Locate the cell with the specified text and output its (x, y) center coordinate. 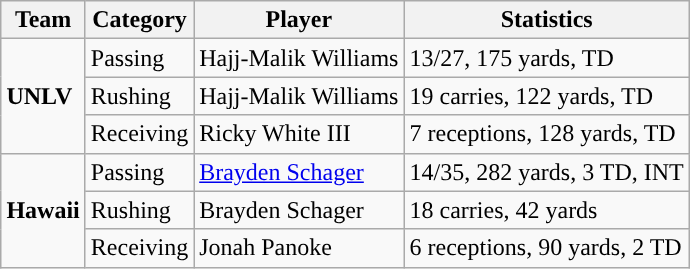
14/35, 282 yards, 3 TD, INT (546, 172)
7 receptions, 128 yards, TD (546, 134)
Statistics (546, 20)
Hawaii (43, 210)
Category (139, 20)
UNLV (43, 96)
Ricky White III (299, 134)
Jonah Panoke (299, 248)
6 receptions, 90 yards, 2 TD (546, 248)
19 carries, 122 yards, TD (546, 96)
Player (299, 20)
13/27, 175 yards, TD (546, 58)
Team (43, 20)
18 carries, 42 yards (546, 210)
